From the cell containing the given text, extract its center point as [X, Y] coordinate. 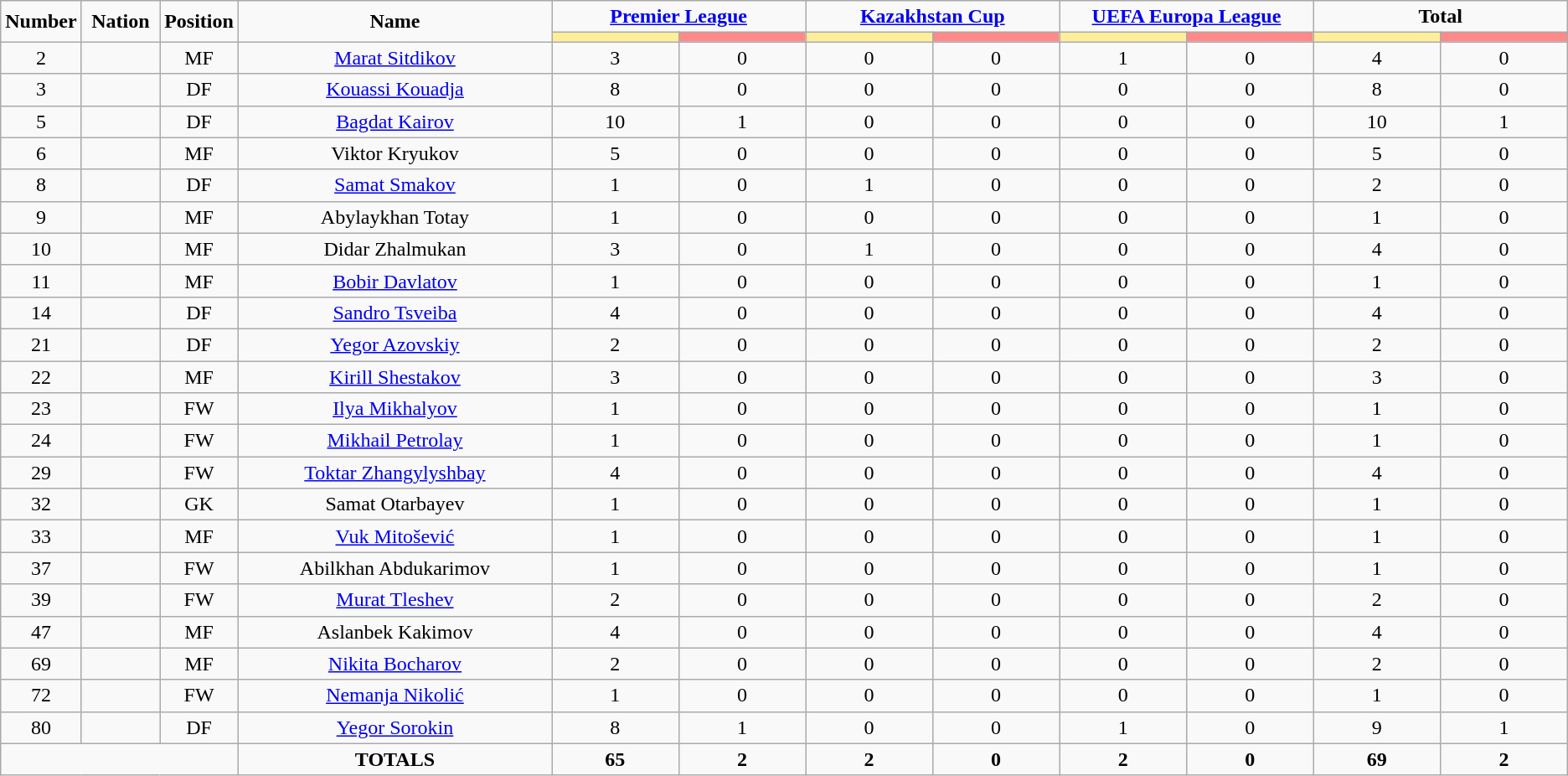
39 [41, 600]
65 [615, 759]
11 [41, 281]
Bagdat Kairov [395, 122]
Vuk Mitošević [395, 536]
23 [41, 409]
33 [41, 536]
Didar Zhalmukan [395, 249]
Nikita Bocharov [395, 664]
GK [199, 504]
Toktar Zhangylyshbay [395, 473]
47 [41, 632]
Nemanja Nikolić [395, 696]
Kouassi Kouadja [395, 90]
Mikhail Petrolay [395, 441]
Kirill Shestakov [395, 376]
21 [41, 344]
Aslanbek Kakimov [395, 632]
Nation [121, 22]
32 [41, 504]
Viktor Kryukov [395, 153]
Sandro Tsveiba [395, 313]
80 [41, 727]
Yegor Sorokin [395, 727]
Premier League [678, 17]
Position [199, 22]
Total [1441, 17]
24 [41, 441]
14 [41, 313]
TOTALS [395, 759]
72 [41, 696]
Kazakhstan Cup [933, 17]
Ilya Mikhalyov [395, 409]
Yegor Azovskiy [395, 344]
Samat Smakov [395, 185]
29 [41, 473]
Number [41, 22]
22 [41, 376]
Samat Otarbayev [395, 504]
6 [41, 153]
37 [41, 568]
Name [395, 22]
Murat Tleshev [395, 600]
Abilkhan Abdukarimov [395, 568]
Marat Sitdikov [395, 58]
Abylaykhan Totay [395, 217]
UEFA Europa League [1186, 17]
Bobir Davlatov [395, 281]
